Search for the cell housing the specified text and yield its [x, y] center coordinate. 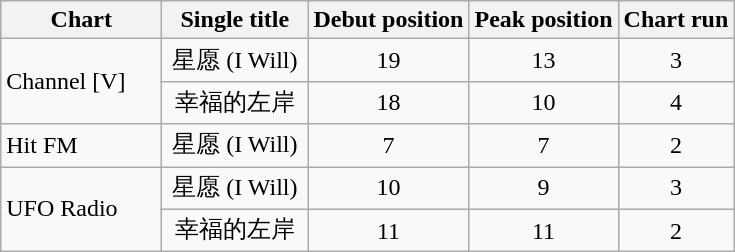
Chart [82, 20]
Channel [V] [82, 82]
13 [544, 60]
Hit FM [82, 146]
Debut position [388, 20]
19 [388, 60]
Single title [235, 20]
18 [388, 102]
9 [544, 188]
4 [676, 102]
UFO Radio [82, 208]
Chart run [676, 20]
Peak position [544, 20]
